Extract the (x, y) coordinate from the center of the cell holding the provided text.  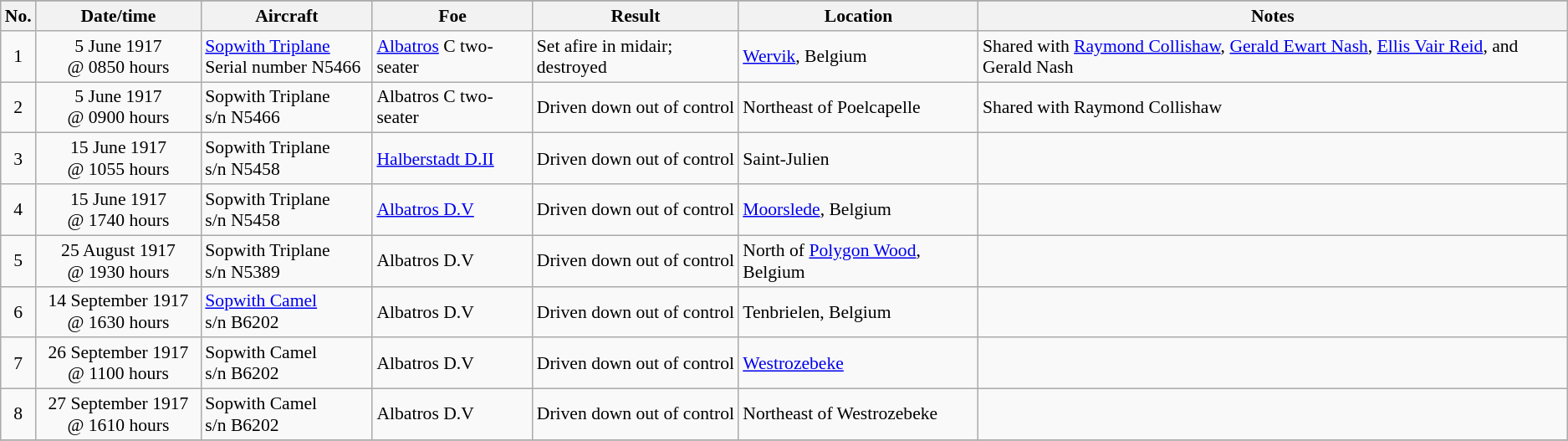
Sopwith TriplaneSerial number N5466 (286, 57)
14 September 1917@ 1630 hours (119, 311)
Result (636, 16)
3 (18, 159)
Sopwith Triplanes/n N5466 (286, 107)
Northeast of Poelcapelle (858, 107)
15 June 1917@ 1055 hours (119, 159)
4 (18, 209)
Westrozebeke (858, 363)
Set afire in midair; destroyed (636, 57)
8 (18, 415)
Shared with Raymond Collishaw (1273, 107)
Shared with Raymond Collishaw, Gerald Ewart Nash, Ellis Vair Reid, and Gerald Nash (1273, 57)
15 June 1917@ 1740 hours (119, 209)
25 August 1917@ 1930 hours (119, 261)
Moorslede, Belgium (858, 209)
7 (18, 363)
26 September 1917@ 1100 hours (119, 363)
2 (18, 107)
6 (18, 311)
Halberstadt D.II (452, 159)
Aircraft (286, 16)
5 June 1917@ 0850 hours (119, 57)
Northeast of Westrozebeke (858, 415)
Tenbrielen, Belgium (858, 311)
Date/time (119, 16)
North of Polygon Wood, Belgium (858, 261)
Saint-Julien (858, 159)
27 September 1917@ 1610 hours (119, 415)
Wervik, Belgium (858, 57)
Sopwith Triplanes/n N5389 (286, 261)
5 (18, 261)
1 (18, 57)
Location (858, 16)
Foe (452, 16)
No. (18, 16)
5 June 1917@ 0900 hours (119, 107)
Notes (1273, 16)
